From the cell containing the given text, extract its center point as [X, Y] coordinate. 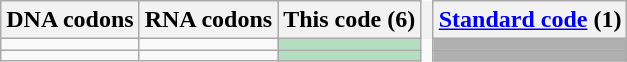
This code (6) [350, 20]
Standard code (1) [530, 20]
DNA codons [70, 20]
RNA codons [208, 20]
